Extract the [x, y] coordinate from the center of the cell holding the provided text.  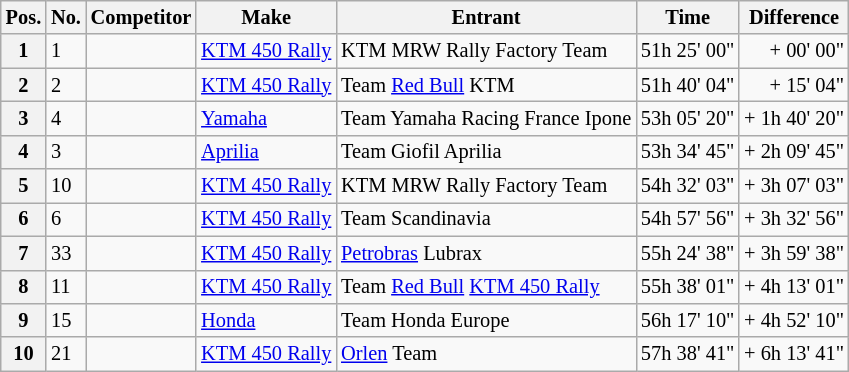
+ 3h 32' 56" [794, 219]
+ 4h 52' 10" [794, 320]
11 [66, 287]
55h 38' 01" [688, 287]
Competitor [141, 17]
+ 3h 59' 38" [794, 253]
53h 34' 45" [688, 152]
5 [24, 186]
Difference [794, 17]
54h 32' 03" [688, 186]
+ 00' 00" [794, 51]
Pos. [24, 17]
54h 57' 56" [688, 219]
51h 40' 04" [688, 85]
+ 1h 40' 20" [794, 118]
9 [24, 320]
55h 24' 38" [688, 253]
51h 25' 00" [688, 51]
+ 15' 04" [794, 85]
+ 3h 07' 03" [794, 186]
Team Red Bull KTM 450 Rally [486, 287]
15 [66, 320]
Team Giofil Aprilia [486, 152]
Team Red Bull KTM [486, 85]
Aprilia [266, 152]
+ 6h 13' 41" [794, 354]
+ 2h 09' 45" [794, 152]
Time [688, 17]
Honda [266, 320]
Yamaha [266, 118]
Orlen Team [486, 354]
+ 4h 13' 01" [794, 287]
53h 05' 20" [688, 118]
No. [66, 17]
21 [66, 354]
Team Yamaha Racing France Ipone [486, 118]
33 [66, 253]
7 [24, 253]
Petrobras Lubrax [486, 253]
57h 38' 41" [688, 354]
Make [266, 17]
Team Honda Europe [486, 320]
Team Scandinavia [486, 219]
Entrant [486, 17]
8 [24, 287]
56h 17' 10" [688, 320]
